Scan for the cell matching the given text and deliver its [x, y] coordinate at center. 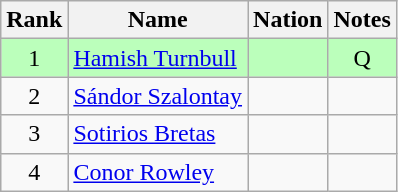
Sándor Szalontay [158, 96]
Q [362, 58]
4 [34, 172]
Nation [288, 20]
2 [34, 96]
1 [34, 58]
Conor Rowley [158, 172]
Hamish Turnbull [158, 58]
Rank [34, 20]
Notes [362, 20]
Sotirios Bretas [158, 134]
3 [34, 134]
Name [158, 20]
